Capture the cell that displays the provided text and extract its (x, y) central coordinate. 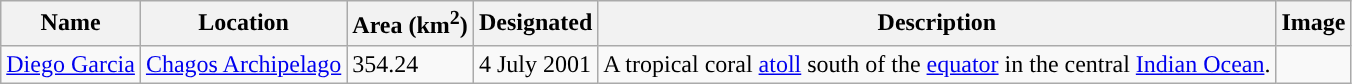
Description (937, 24)
4 July 2001 (535, 64)
Designated (535, 24)
354.24 (410, 64)
Name (71, 24)
Location (243, 24)
A tropical coral atoll south of the equator in the central Indian Ocean. (937, 64)
Area (km2) (410, 24)
Chagos Archipelago (243, 64)
Diego Garcia (71, 64)
Image (1314, 24)
